Output the (x, y) coordinate of the center of the cell containing the given text.  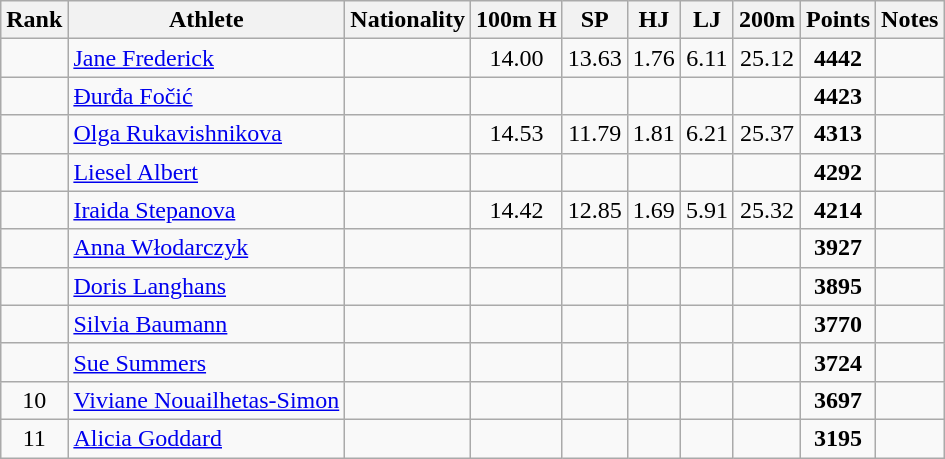
Iraida Stepanova (206, 210)
4214 (838, 210)
25.32 (766, 210)
Nationality (408, 20)
Silvia Baumann (206, 324)
4442 (838, 58)
100m H (517, 20)
3895 (838, 286)
13.63 (594, 58)
Đurđa Fočić (206, 96)
3770 (838, 324)
14.00 (517, 58)
25.37 (766, 134)
Points (838, 20)
SP (594, 20)
1.76 (654, 58)
200m (766, 20)
Jane Frederick (206, 58)
3697 (838, 400)
Doris Langhans (206, 286)
10 (34, 400)
14.42 (517, 210)
1.81 (654, 134)
11.79 (594, 134)
14.53 (517, 134)
Olga Rukavishnikova (206, 134)
4423 (838, 96)
3927 (838, 248)
Viviane Nouailhetas-Simon (206, 400)
12.85 (594, 210)
Anna Włodarczyk (206, 248)
25.12 (766, 58)
5.91 (706, 210)
6.21 (706, 134)
3195 (838, 438)
LJ (706, 20)
6.11 (706, 58)
3724 (838, 362)
Notes (910, 20)
Rank (34, 20)
Alicia Goddard (206, 438)
1.69 (654, 210)
HJ (654, 20)
Liesel Albert (206, 172)
Sue Summers (206, 362)
11 (34, 438)
4292 (838, 172)
Athlete (206, 20)
4313 (838, 134)
